Find where the given text appears and provide that cell's center as (X, Y) coordinate. 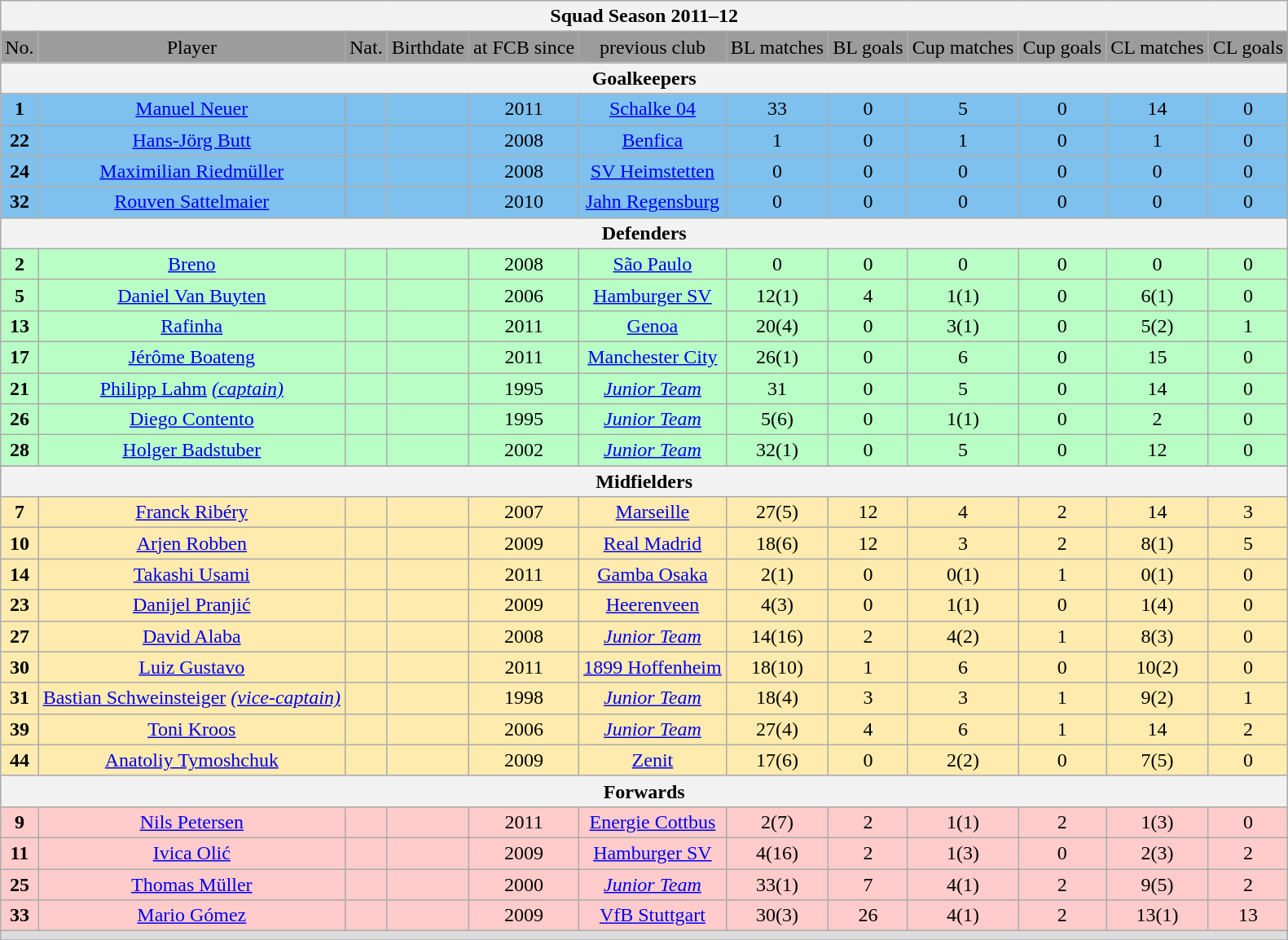
Defenders (644, 233)
3(1) (963, 326)
Nat. (366, 47)
27(5) (777, 512)
1899 Hoffenheim (653, 667)
Franck Ribéry (191, 512)
17(6) (777, 760)
10 (20, 543)
12(1) (777, 295)
10(2) (1157, 667)
4(2) (963, 636)
4(16) (777, 853)
14(16) (777, 636)
Heerenveen (653, 605)
2(3) (1157, 853)
at FCB since (525, 47)
18(10) (777, 667)
7(5) (1157, 760)
18(6) (777, 543)
8(3) (1157, 636)
9(2) (1157, 698)
2007 (525, 512)
Rouven Sattelmaier (191, 202)
Player (191, 47)
Holger Badstuber (191, 450)
VfB Stuttgart (653, 916)
Toni Kroos (191, 729)
28 (20, 450)
21 (20, 389)
2(7) (777, 822)
1(4) (1157, 605)
Cup goals (1062, 47)
Marseille (653, 512)
17 (20, 357)
CL goals (1248, 47)
25 (20, 884)
No. (20, 47)
Benfica (653, 140)
Manuel Neuer (191, 109)
27(4) (777, 729)
44 (20, 760)
Luiz Gustavo (191, 667)
2002 (525, 450)
30(3) (777, 916)
32(1) (777, 450)
6(1) (1157, 295)
Rafinha (191, 326)
Hans-Jörg Butt (191, 140)
5(2) (1157, 326)
Maximilian Riedmüller (191, 171)
Philipp Lahm (captain) (191, 389)
Energie Cottbus (653, 822)
CL matches (1157, 47)
4(3) (777, 605)
32 (20, 202)
Thomas Müller (191, 884)
Bastian Schweinsteiger (vice-captain) (191, 698)
Real Madrid (653, 543)
2010 (525, 202)
Arjen Robben (191, 543)
Birthdate (428, 47)
Ivica Olić (191, 853)
9 (20, 822)
27 (20, 636)
Schalke 04 (653, 109)
Genoa (653, 326)
São Paulo (653, 264)
Danijel Pranjić (191, 605)
Daniel Van Buyten (191, 295)
SV Heimstetten (653, 171)
Midfielders (644, 481)
Jahn Regensburg (653, 202)
Goalkeepers (644, 78)
Gamba Osaka (653, 574)
26(1) (777, 357)
Breno (191, 264)
Squad Season 2011–12 (644, 16)
15 (1157, 357)
13(1) (1157, 916)
24 (20, 171)
Forwards (644, 791)
39 (20, 729)
Jérôme Boateng (191, 357)
33(1) (777, 884)
Mario Gómez (191, 916)
Manchester City (653, 357)
11 (20, 853)
BL goals (868, 47)
David Alaba (191, 636)
previous club (653, 47)
Takashi Usami (191, 574)
23 (20, 605)
9(5) (1157, 884)
20(4) (777, 326)
8(1) (1157, 543)
30 (20, 667)
5(6) (777, 419)
2000 (525, 884)
BL matches (777, 47)
Diego Contento (191, 419)
22 (20, 140)
18(4) (777, 698)
2(2) (963, 760)
2(1) (777, 574)
Nils Petersen (191, 822)
1998 (525, 698)
Cup matches (963, 47)
Zenit (653, 760)
Anatoliy Tymoshchuk (191, 760)
